For the text-containing cell, return its midpoint in [X, Y] coordinate format. 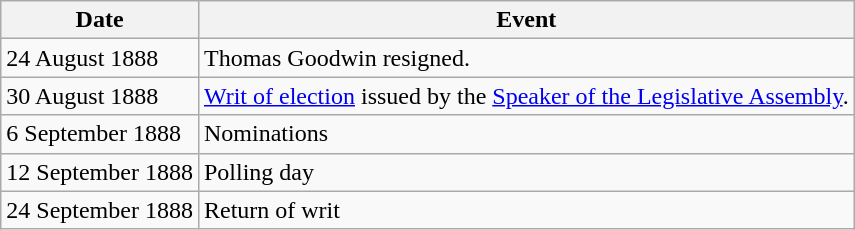
30 August 1888 [100, 96]
Nominations [526, 134]
Return of writ [526, 210]
Event [526, 20]
24 August 1888 [100, 58]
24 September 1888 [100, 210]
Writ of election issued by the Speaker of the Legislative Assembly. [526, 96]
6 September 1888 [100, 134]
Polling day [526, 172]
Thomas Goodwin resigned. [526, 58]
12 September 1888 [100, 172]
Date [100, 20]
